Identify which cell holds the provided text, then report its [x, y] central coordinate. 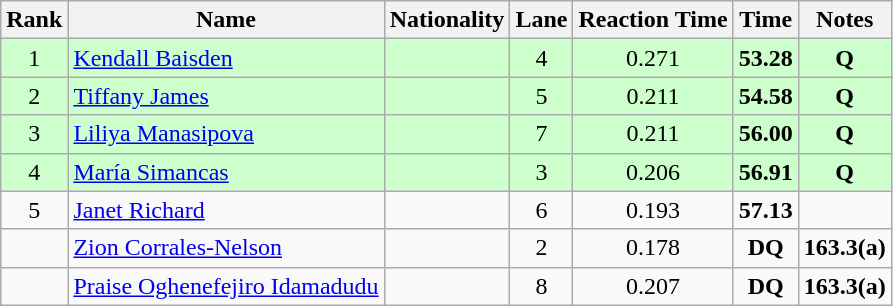
54.58 [766, 96]
Notes [844, 20]
7 [542, 134]
56.00 [766, 134]
0.271 [653, 58]
Reaction Time [653, 20]
0.206 [653, 172]
Rank [34, 20]
Praise Oghenefejiro Idamadudu [226, 286]
0.207 [653, 286]
Name [226, 20]
0.193 [653, 210]
Tiffany James [226, 96]
María Simancas [226, 172]
Janet Richard [226, 210]
Lane [542, 20]
57.13 [766, 210]
Kendall Baisden [226, 58]
53.28 [766, 58]
Zion Corrales-Nelson [226, 248]
1 [34, 58]
8 [542, 286]
6 [542, 210]
Time [766, 20]
Liliya Manasipova [226, 134]
56.91 [766, 172]
0.178 [653, 248]
Nationality [447, 20]
